Determine the (x, y) coordinate at the center of the cell enclosing the given text.  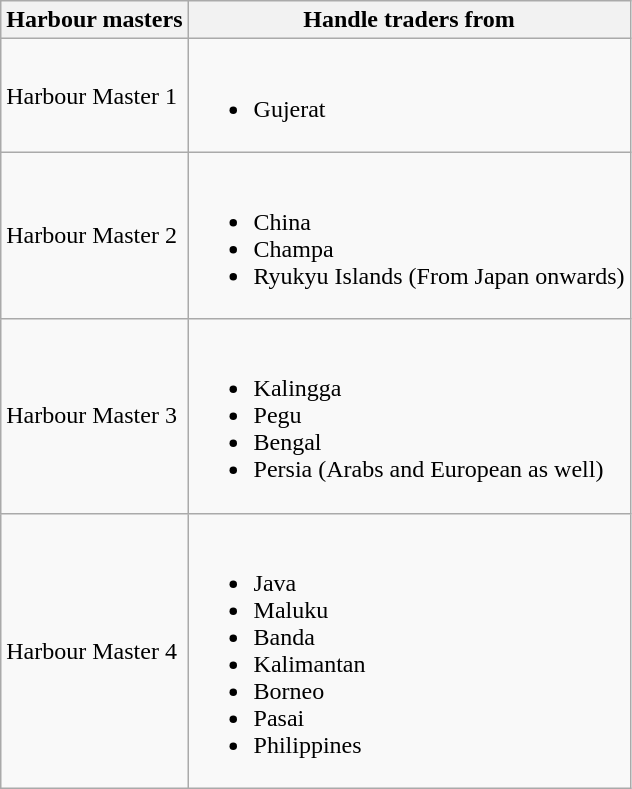
Handle traders from (409, 20)
JavaMalukuBandaKalimantanBorneoPasaiPhilippines (409, 650)
KalinggaPeguBengalPersia (Arabs and European as well) (409, 416)
ChinaChampaRyukyu Islands (From Japan onwards) (409, 236)
Harbour masters (94, 20)
Gujerat (409, 96)
Harbour Master 2 (94, 236)
Harbour Master 3 (94, 416)
Harbour Master 1 (94, 96)
Harbour Master 4 (94, 650)
